Capture the cell that displays the provided text and extract its (x, y) central coordinate. 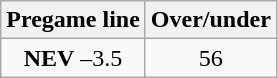
Over/under (210, 20)
56 (210, 58)
NEV –3.5 (74, 58)
Pregame line (74, 20)
